Find where the given text appears and provide that cell's center as [X, Y] coordinate. 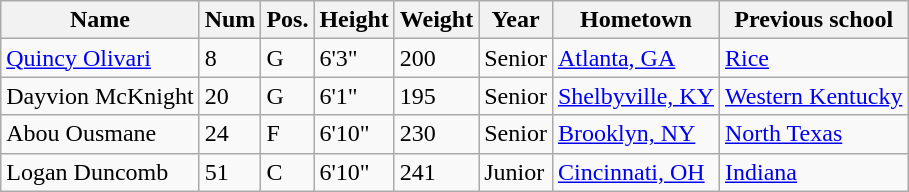
Abou Ousmane [100, 134]
Pos. [288, 20]
51 [230, 172]
24 [230, 134]
Atlanta, GA [636, 58]
6'3" [354, 58]
Brooklyn, NY [636, 134]
F [288, 134]
Shelbyville, KY [636, 96]
Year [516, 20]
Weight [436, 20]
Num [230, 20]
Rice [814, 58]
Dayvion McKnight [100, 96]
6'1" [354, 96]
Indiana [814, 172]
Hometown [636, 20]
Junior [516, 172]
200 [436, 58]
241 [436, 172]
195 [436, 96]
Quincy Olivari [100, 58]
Cincinnati, OH [636, 172]
North Texas [814, 134]
Logan Duncomb [100, 172]
20 [230, 96]
230 [436, 134]
8 [230, 58]
Height [354, 20]
Western Kentucky [814, 96]
Name [100, 20]
Previous school [814, 20]
C [288, 172]
